Determine the [X, Y] coordinate at the center of the cell enclosing the given text.  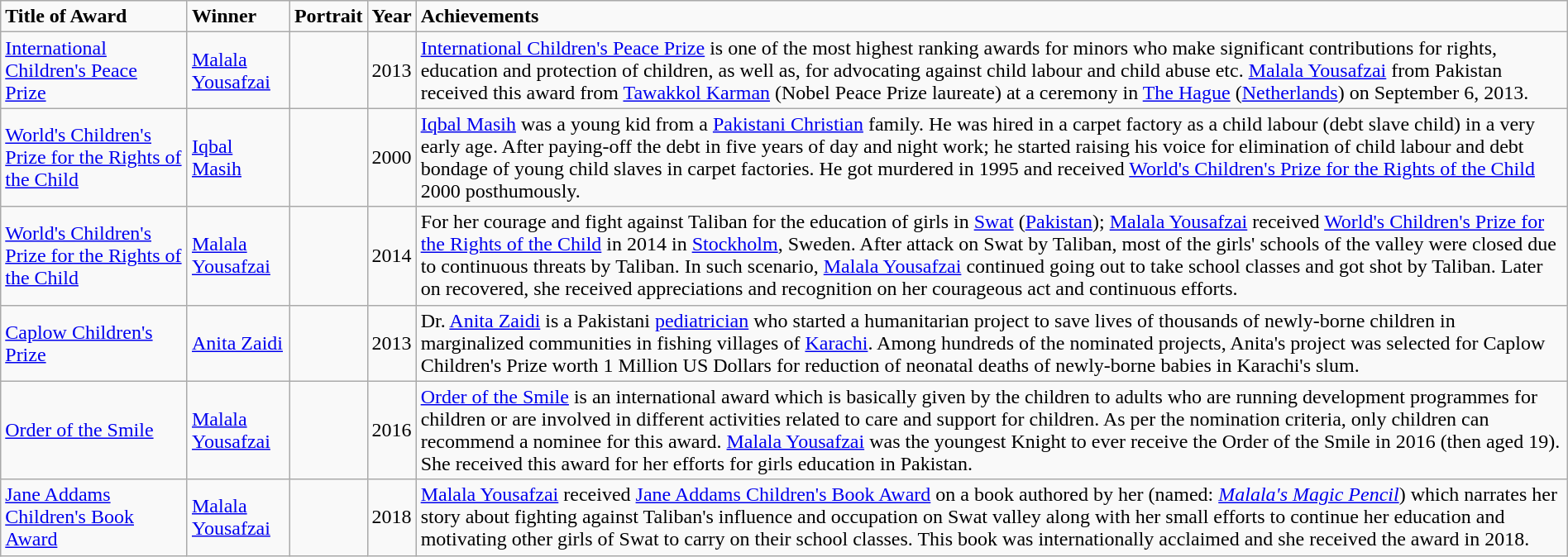
2000 [392, 157]
2018 [392, 517]
2016 [392, 430]
2014 [392, 256]
Order of the Smile [94, 430]
International Children's Peace Prize [94, 70]
Jane Addams Children's Book Award [94, 517]
Anita Zaidi [238, 343]
Title of Award [94, 17]
Achievements [992, 17]
Portrait [328, 17]
Iqbal Masih [238, 157]
Winner [238, 17]
Year [392, 17]
Caplow Children's Prize [94, 343]
